Scan for the cell matching the given text and deliver its (x, y) coordinate at center. 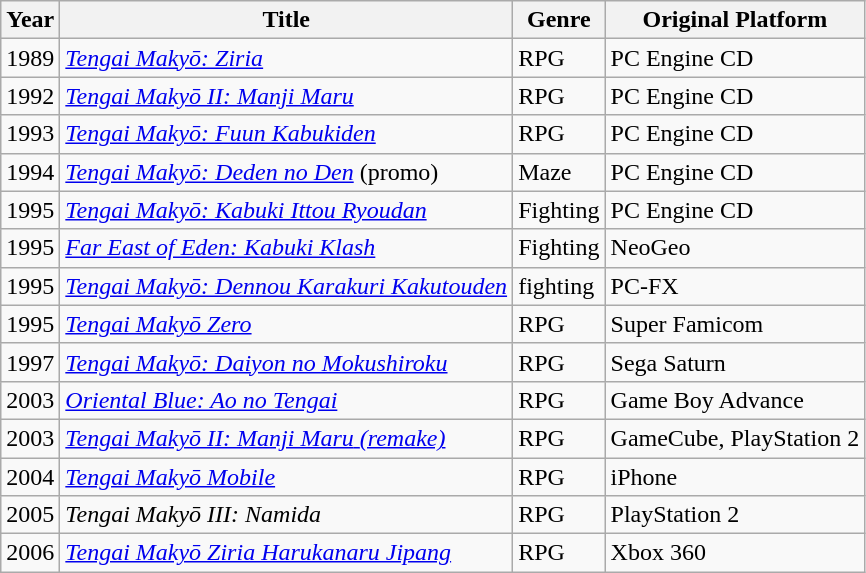
Xbox 360 (735, 553)
Oriental Blue: Ao no Tengai (286, 400)
Super Famicom (735, 324)
1993 (30, 134)
Genre (559, 20)
Tengai Makyō Zero (286, 324)
Tengai Makyō Mobile (286, 477)
fighting (559, 286)
GameCube, PlayStation 2 (735, 438)
1989 (30, 58)
2006 (30, 553)
Tengai Makyō: Kabuki Ittou Ryoudan (286, 210)
PC-FX (735, 286)
1997 (30, 362)
Year (30, 20)
Tengai Makyō III: Namida (286, 515)
2005 (30, 515)
Tengai Makyō: Deden no Den (promo) (286, 172)
PlayStation 2 (735, 515)
Tengai Makyō: Daiyon no Mokushiroku (286, 362)
Tengai Makyō: Ziria (286, 58)
NeoGeo (735, 248)
Tengai Makyō Ziria Harukanaru Jipang (286, 553)
Maze (559, 172)
Tengai Makyō II: Manji Maru (remake) (286, 438)
Sega Saturn (735, 362)
1994 (30, 172)
1992 (30, 96)
Game Boy Advance (735, 400)
Tengai Makyō II: Manji Maru (286, 96)
Tengai Makyō: Dennou Karakuri Kakutouden (286, 286)
2004 (30, 477)
Tengai Makyō: Fuun Kabukiden (286, 134)
Original Platform (735, 20)
Title (286, 20)
Far East of Eden: Kabuki Klash (286, 248)
iPhone (735, 477)
